Locate the cell with the specified text and output its (x, y) center coordinate. 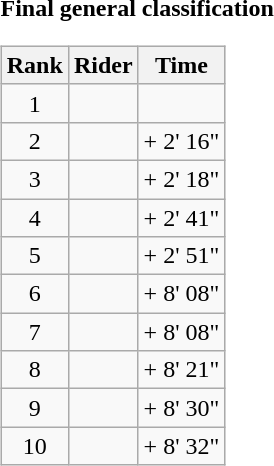
+ 8' 30" (182, 408)
+ 2' 41" (182, 217)
6 (34, 294)
+ 2' 18" (182, 179)
5 (34, 256)
Time (182, 65)
+ 2' 16" (182, 141)
+ 2' 51" (182, 256)
1 (34, 103)
Rider (103, 65)
Rank (34, 65)
+ 8' 32" (182, 446)
9 (34, 408)
4 (34, 217)
7 (34, 332)
10 (34, 446)
3 (34, 179)
+ 8' 21" (182, 370)
2 (34, 141)
8 (34, 370)
